Locate the cell with the specified text and output its [x, y] center coordinate. 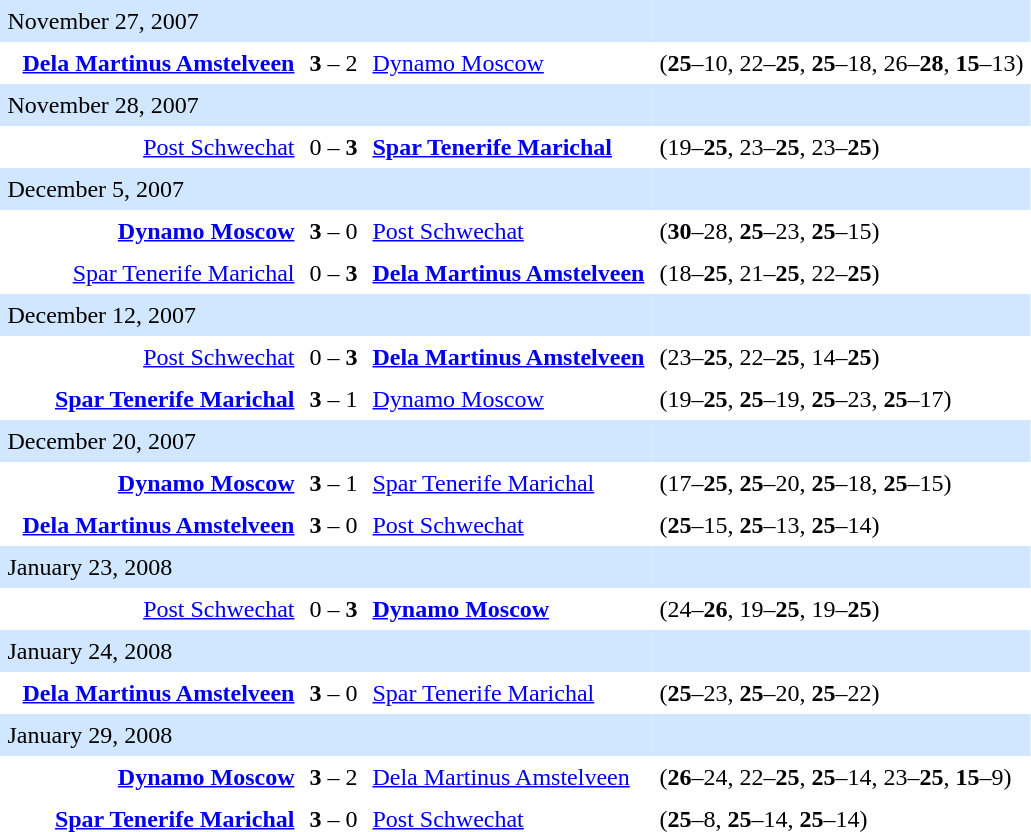
January 23, 2008 [326, 567]
(25–10, 22–25, 25–18, 26–28, 15–13) [842, 63]
(19–25, 23–25, 23–25) [842, 147]
(18–25, 21–25, 22–25) [842, 273]
(25–23, 25–20, 25–22) [842, 693]
(24–26, 19–25, 19–25) [842, 609]
(19–25, 25–19, 25–23, 25–17) [842, 399]
December 12, 2007 [326, 315]
January 24, 2008 [326, 651]
(30–28, 25–23, 25–15) [842, 231]
(25–15, 25–13, 25–14) [842, 525]
(23–25, 22–25, 14–25) [842, 357]
(17–25, 25–20, 25–18, 25–15) [842, 483]
November 27, 2007 [326, 21]
(26–24, 22–25, 25–14, 23–25, 15–9) [842, 777]
December 20, 2007 [326, 441]
November 28, 2007 [326, 105]
January 29, 2008 [326, 735]
December 5, 2007 [326, 189]
